From the cell containing the given text, extract its center point as (x, y) coordinate. 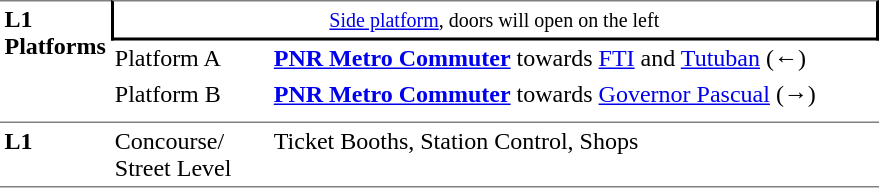
Side platform, doors will open on the left (494, 20)
PNR Metro Commuter towards FTI and Tutuban (←) (574, 58)
Concourse/Street Level (190, 155)
Platform A (190, 58)
Platform B (190, 94)
Ticket Booths, Station Control, Shops (574, 155)
PNR Metro Commuter towards Governor Pascual (→) (574, 94)
L1 (55, 155)
L1Platforms (55, 62)
